Pinpoint the cell where the given text exists, returning its (x, y) midpoint coordinate. 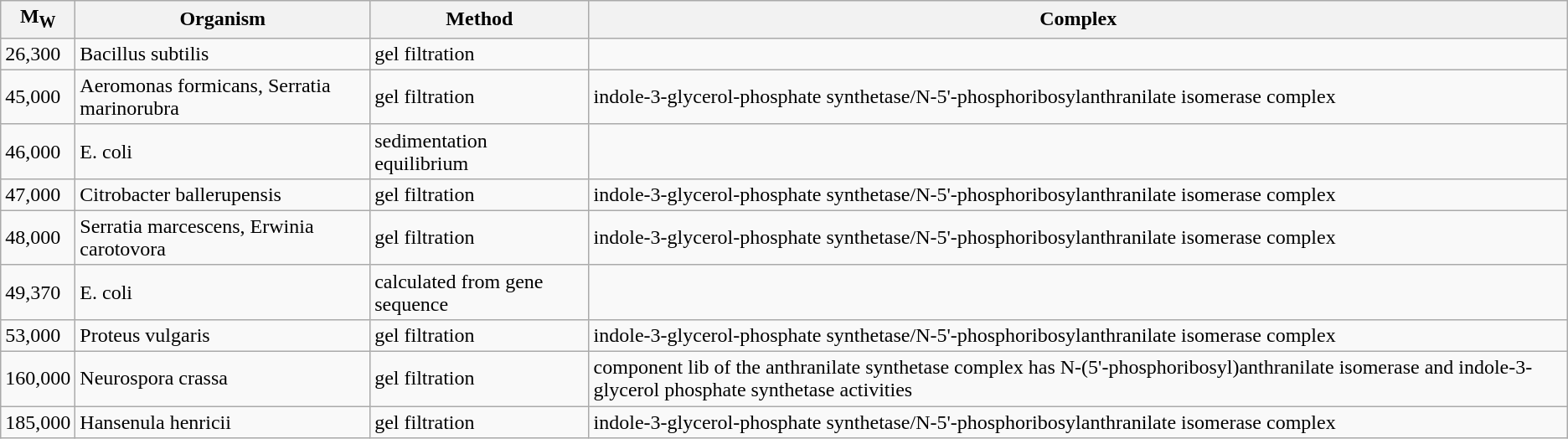
45,000 (39, 97)
47,000 (39, 194)
Bacillus subtilis (223, 54)
46,000 (39, 151)
160,000 (39, 379)
53,000 (39, 335)
26,300 (39, 54)
sedimentation equilibrium (479, 151)
Aeromonas formicans, Serratia marinorubra (223, 97)
Hansenula henricii (223, 422)
Complex (1078, 19)
Citrobacter ballerupensis (223, 194)
Organism (223, 19)
calculated from gene sequence (479, 292)
Neurospora crassa (223, 379)
Method (479, 19)
Serratia marcescens, Erwinia carotovora (223, 238)
Proteus vulgaris (223, 335)
185,000 (39, 422)
49,370 (39, 292)
MW (39, 19)
48,000 (39, 238)
